Provide the (x, y) coordinate of the cell's center where the given text is located.  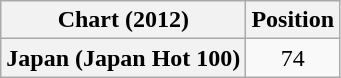
74 (293, 58)
Position (293, 20)
Japan (Japan Hot 100) (124, 58)
Chart (2012) (124, 20)
